Return the (X, Y) coordinate for the center point of the cell that contains the specified text.  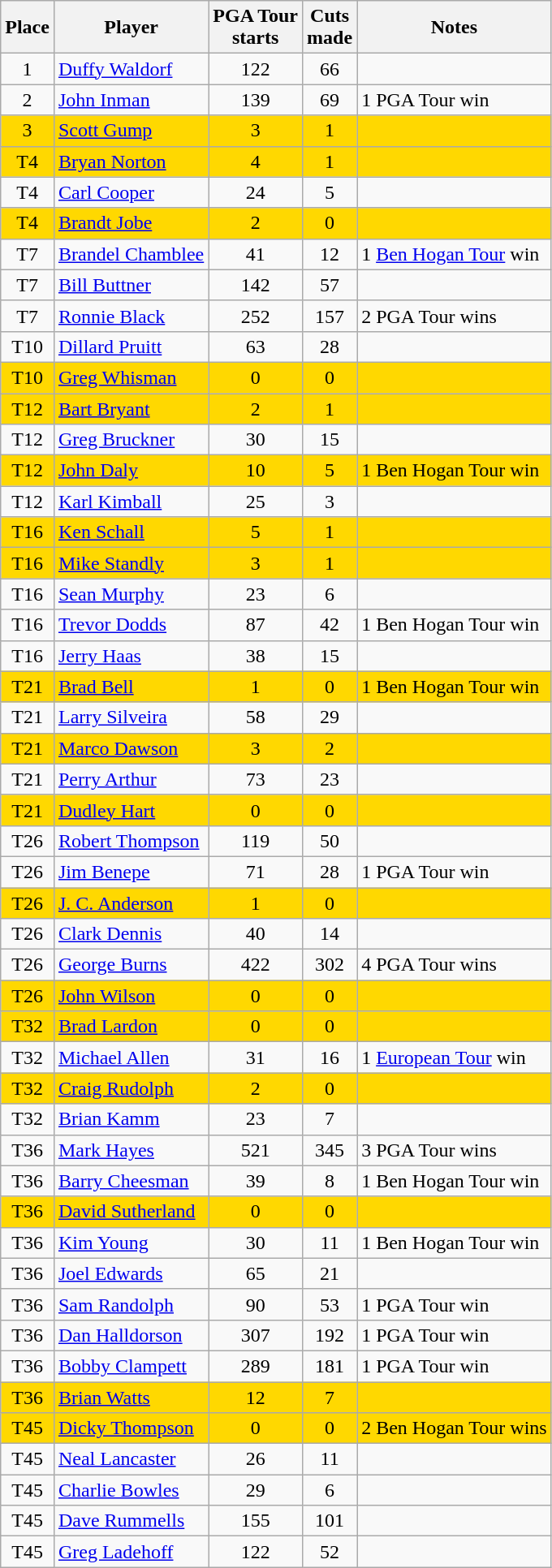
Cutsmade (330, 28)
Duffy Waldorf (131, 69)
4 PGA Tour wins (455, 965)
101 (330, 1521)
16 (330, 1058)
Bart Bryant (131, 408)
345 (330, 1150)
14 (330, 934)
Mike Standly (131, 563)
Sam Randolph (131, 1304)
PGA Tourstarts (256, 28)
Brandel Chamblee (131, 254)
50 (330, 841)
41 (256, 254)
65 (256, 1273)
40 (256, 934)
42 (330, 625)
Dudley Hart (131, 810)
Neal Lancaster (131, 1459)
24 (256, 192)
521 (256, 1150)
57 (330, 285)
66 (330, 69)
J. C. Anderson (131, 903)
Scott Gump (131, 131)
10 (256, 471)
87 (256, 625)
192 (330, 1335)
Jerry Haas (131, 656)
90 (256, 1304)
Greg Bruckner (131, 440)
302 (330, 965)
Greg Whisman (131, 377)
119 (256, 841)
63 (256, 347)
73 (256, 779)
Larry Silveira (131, 717)
2 PGA Tour wins (455, 316)
Barry Cheesman (131, 1181)
Greg Ladehoff (131, 1552)
Joel Edwards (131, 1273)
Ronnie Black (131, 316)
155 (256, 1521)
John Inman (131, 100)
Brian Watts (131, 1397)
David Sutherland (131, 1212)
31 (256, 1058)
Michael Allen (131, 1058)
Craig Rudolph (131, 1088)
Perry Arthur (131, 779)
Notes (455, 28)
139 (256, 100)
Player (131, 28)
39 (256, 1181)
25 (256, 502)
Dave Rummells (131, 1521)
4 (256, 162)
Ken Schall (131, 532)
38 (256, 656)
Marco Dawson (131, 748)
George Burns (131, 965)
71 (256, 872)
Bryan Norton (131, 162)
252 (256, 316)
Bobby Clampett (131, 1366)
26 (256, 1459)
Dicky Thompson (131, 1428)
Charlie Bowles (131, 1490)
John Daly (131, 471)
Place (28, 28)
289 (256, 1366)
Clark Dennis (131, 934)
Dan Halldorson (131, 1335)
Kim Young (131, 1243)
21 (330, 1273)
Robert Thompson (131, 841)
2 Ben Hogan Tour wins (455, 1428)
Sean Murphy (131, 594)
8 (330, 1181)
Brad Lardon (131, 1027)
58 (256, 717)
Carl Cooper (131, 192)
Karl Kimball (131, 502)
307 (256, 1335)
John Wilson (131, 996)
Bill Buttner (131, 285)
53 (330, 1304)
Brandt Jobe (131, 223)
422 (256, 965)
181 (330, 1366)
Brad Bell (131, 687)
3 PGA Tour wins (455, 1150)
69 (330, 100)
1 European Tour win (455, 1058)
52 (330, 1552)
142 (256, 285)
157 (330, 316)
Dillard Pruitt (131, 347)
Jim Benepe (131, 872)
Mark Hayes (131, 1150)
Brian Kamm (131, 1119)
Trevor Dodds (131, 625)
